Return the [X, Y] coordinate for the center point of the cell that contains the specified text.  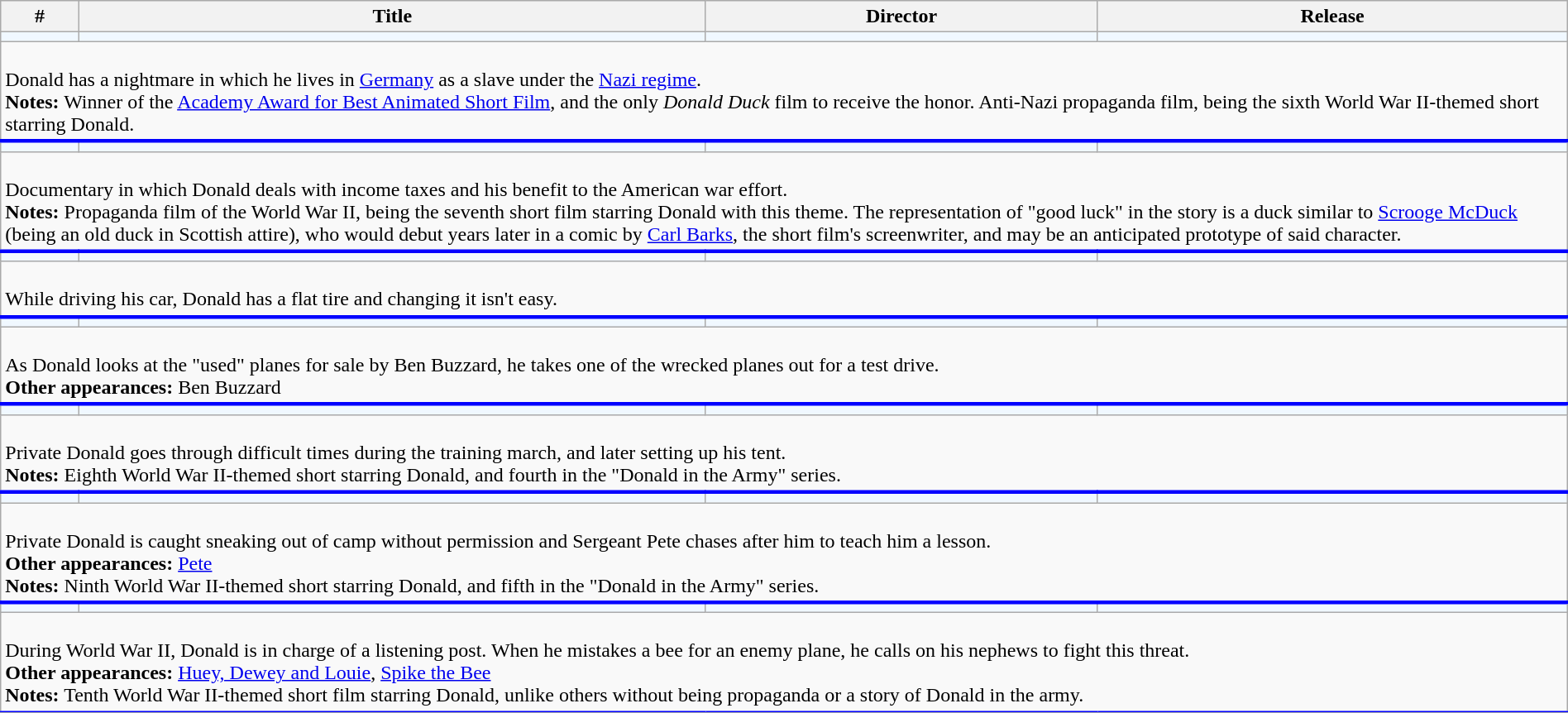
Release [1332, 17]
Director [901, 17]
As Donald looks at the "used" planes for sale by Ben Buzzard, he takes one of the wrecked planes out for a test drive.Other appearances: Ben Buzzard [784, 366]
Title [392, 17]
While driving his car, Donald has a flat tire and changing it isn't easy. [784, 290]
# [40, 17]
